Search for the cell housing the specified text and yield its (x, y) center coordinate. 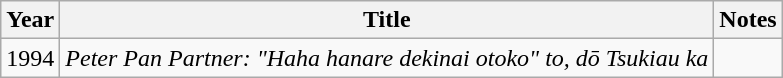
1994 (30, 58)
Year (30, 20)
Peter Pan Partner: "Haha hanare dekinai otoko" to, dō Tsukiau ka (387, 58)
Title (387, 20)
Notes (748, 20)
